Scan for the cell matching the given text and deliver its [x, y] coordinate at center. 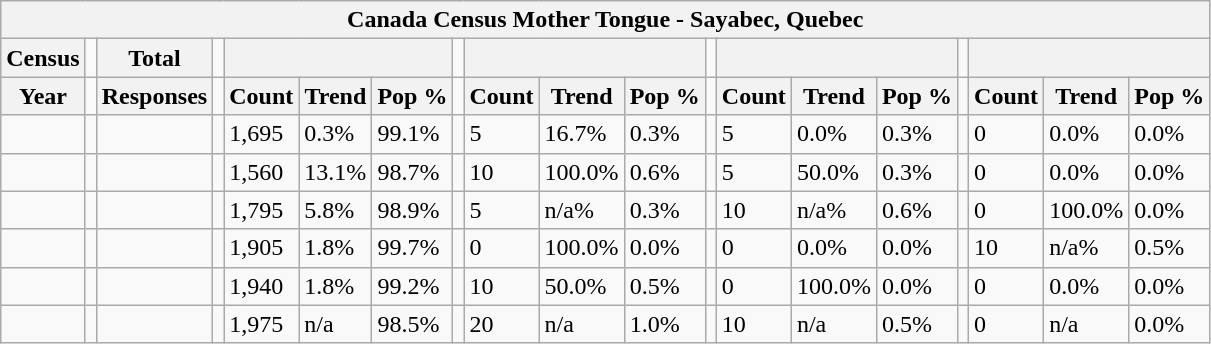
Responses [154, 96]
98.9% [412, 210]
1.0% [664, 324]
Year [43, 96]
13.1% [336, 172]
99.2% [412, 286]
1,695 [262, 134]
Canada Census Mother Tongue - Sayabec, Quebec [606, 20]
98.7% [412, 172]
20 [502, 324]
99.1% [412, 134]
1,560 [262, 172]
16.7% [582, 134]
1,975 [262, 324]
Total [154, 58]
1,905 [262, 248]
98.5% [412, 324]
5.8% [336, 210]
1,795 [262, 210]
Census [43, 58]
99.7% [412, 248]
1,940 [262, 286]
